For the text-containing cell, return its midpoint in (x, y) coordinate format. 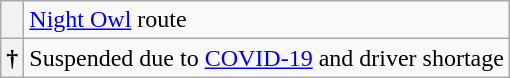
Night Owl route (267, 20)
Suspended due to COVID-19 and driver shortage (267, 58)
† (12, 58)
